From the cell containing the given text, extract its center point as [x, y] coordinate. 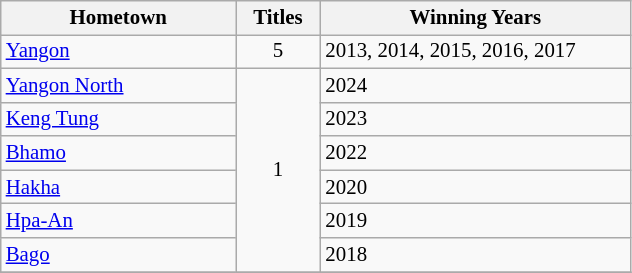
Keng Tung [118, 119]
2018 [475, 255]
2024 [475, 85]
Hpa-An [118, 221]
2022 [475, 153]
Titles [278, 18]
2023 [475, 119]
Hometown [118, 18]
Bago [118, 255]
Winning Years [475, 18]
Yangon [118, 51]
5 [278, 51]
2019 [475, 221]
2020 [475, 187]
1 [278, 170]
2013, 2014, 2015, 2016, 2017 [475, 51]
Hakha [118, 187]
Yangon North [118, 85]
Bhamo [118, 153]
